Extract the (X, Y) coordinate from the center of the cell holding the provided text.  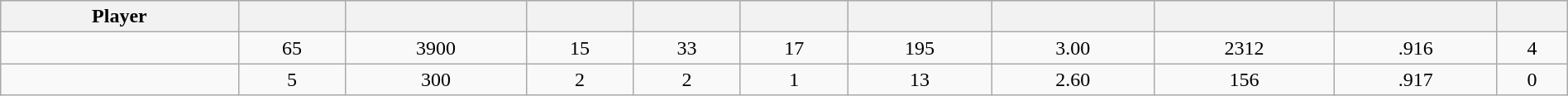
5 (292, 79)
1 (794, 79)
300 (436, 79)
3900 (436, 48)
195 (920, 48)
4 (1532, 48)
0 (1532, 79)
15 (580, 48)
.917 (1416, 79)
17 (794, 48)
2.60 (1073, 79)
156 (1244, 79)
3.00 (1073, 48)
.916 (1416, 48)
65 (292, 48)
33 (687, 48)
2312 (1244, 48)
Player (119, 17)
13 (920, 79)
